Output the (x, y) coordinate of the center of the cell containing the given text.  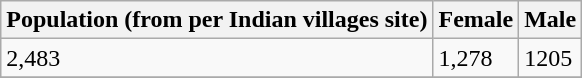
2,483 (217, 58)
Population (from per Indian villages site) (217, 20)
Male (550, 20)
1205 (550, 58)
Female (476, 20)
1,278 (476, 58)
